From the cell containing the given text, extract its center point as [x, y] coordinate. 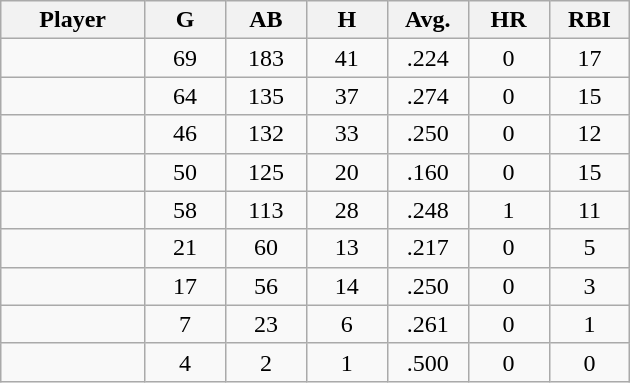
RBI [590, 20]
33 [346, 134]
6 [346, 324]
G [186, 20]
113 [266, 210]
3 [590, 286]
.261 [428, 324]
.248 [428, 210]
37 [346, 96]
4 [186, 362]
HR [508, 20]
5 [590, 248]
41 [346, 58]
28 [346, 210]
135 [266, 96]
46 [186, 134]
21 [186, 248]
.224 [428, 58]
125 [266, 172]
2 [266, 362]
23 [266, 324]
60 [266, 248]
Avg. [428, 20]
20 [346, 172]
50 [186, 172]
12 [590, 134]
69 [186, 58]
AB [266, 20]
7 [186, 324]
13 [346, 248]
.500 [428, 362]
H [346, 20]
183 [266, 58]
132 [266, 134]
Player [73, 20]
.274 [428, 96]
14 [346, 286]
56 [266, 286]
64 [186, 96]
11 [590, 210]
58 [186, 210]
.217 [428, 248]
.160 [428, 172]
